Identify which cell holds the provided text, then report its (x, y) central coordinate. 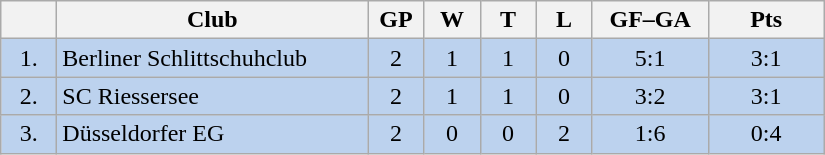
5:1 (650, 58)
W (452, 20)
SC Riessersee (212, 96)
L (564, 20)
GF–GA (650, 20)
3:2 (650, 96)
2. (29, 96)
Pts (766, 20)
T (508, 20)
1. (29, 58)
1:6 (650, 134)
Düsseldorfer EG (212, 134)
3. (29, 134)
0:4 (766, 134)
GP (396, 20)
Berliner Schlittschuhclub (212, 58)
Club (212, 20)
